Return the [X, Y] coordinate for the center point of the cell that contains the specified text.  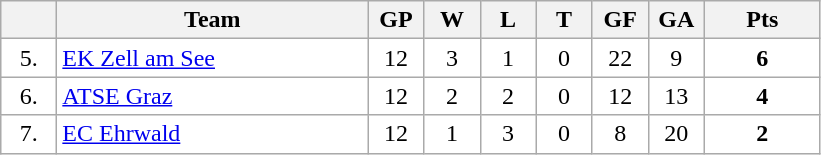
7. [29, 134]
6 [762, 58]
EC Ehrwald [212, 134]
6. [29, 96]
8 [620, 134]
EK Zell am See [212, 58]
5. [29, 58]
W [452, 20]
ATSE Graz [212, 96]
T [564, 20]
9 [676, 58]
Pts [762, 20]
13 [676, 96]
20 [676, 134]
GA [676, 20]
22 [620, 58]
GF [620, 20]
Team [212, 20]
L [508, 20]
4 [762, 96]
GP [396, 20]
